Detect which cell encompasses the target text, then output its [x, y] center coordinate. 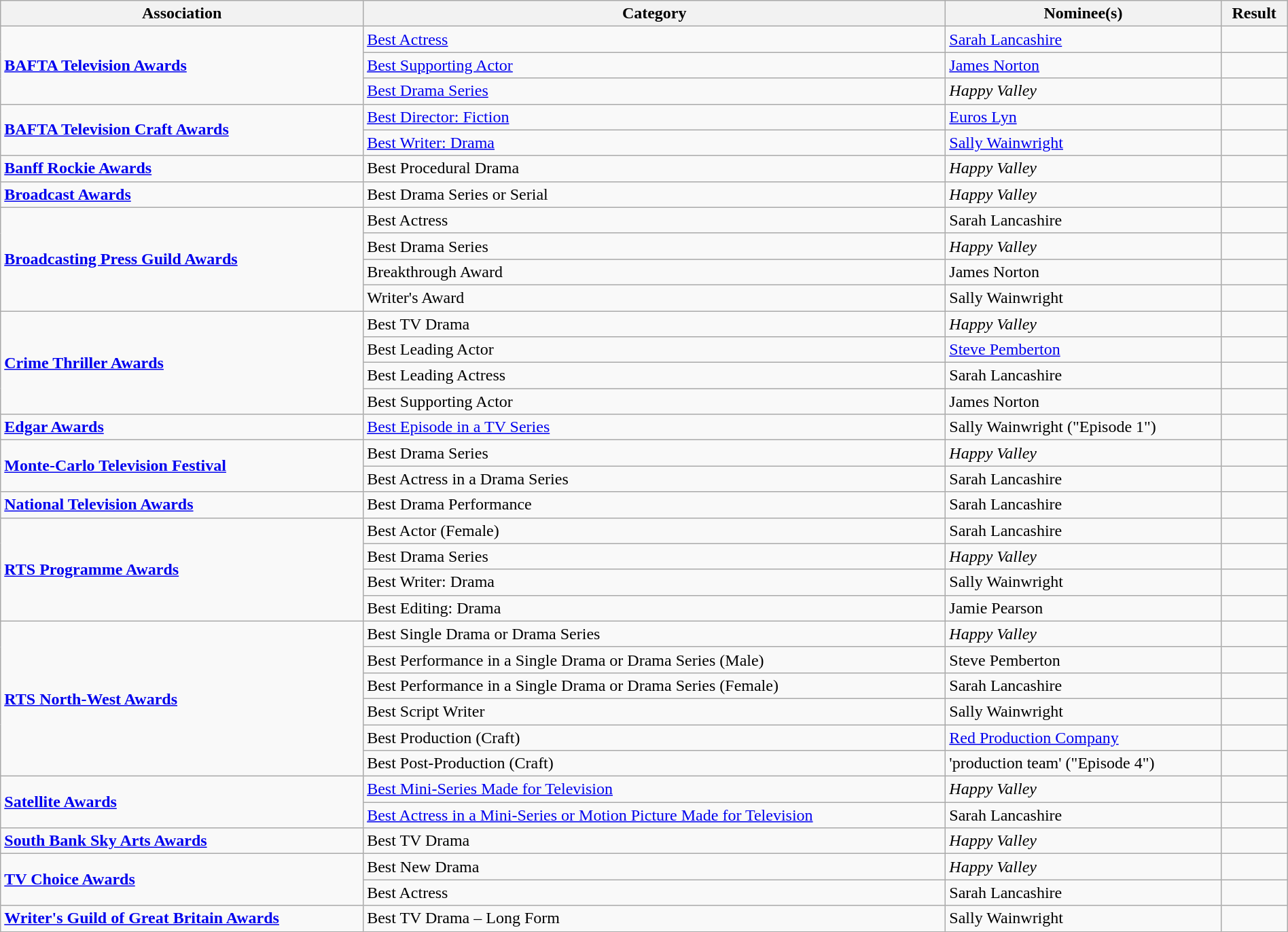
Result [1254, 14]
Euros Lyn [1083, 117]
Best Mini-Series Made for Television [655, 789]
Broadcast Awards [182, 194]
Nominee(s) [1083, 14]
Crime Thriller Awards [182, 363]
Best Drama Series or Serial [655, 194]
BAFTA Television Craft Awards [182, 130]
Best Performance in a Single Drama or Drama Series (Male) [655, 660]
RTS Programme Awards [182, 569]
Best Performance in a Single Drama or Drama Series (Female) [655, 685]
Monte-Carlo Television Festival [182, 466]
RTS North-West Awards [182, 698]
Best Leading Actor [655, 350]
Best Leading Actress [655, 376]
Best Editing: Drama [655, 608]
Red Production Company [1083, 737]
Best Single Drama or Drama Series [655, 634]
'production team' ("Episode 4") [1083, 764]
TV Choice Awards [182, 880]
Best Script Writer [655, 711]
Edgar Awards [182, 427]
Best Drama Performance [655, 505]
Category [655, 14]
South Bank Sky Arts Awards [182, 841]
Writer's Guild of Great Britain Awards [182, 918]
Best Production (Craft) [655, 737]
Best New Drama [655, 867]
Best Episode in a TV Series [655, 427]
Writer's Award [655, 298]
BAFTA Television Awards [182, 65]
Jamie Pearson [1083, 608]
Best Actress in a Drama Series [655, 479]
Breakthrough Award [655, 272]
Association [182, 14]
Best Actor (Female) [655, 531]
Best TV Drama – Long Form [655, 918]
Best Actress in a Mini-Series or Motion Picture Made for Television [655, 815]
Broadcasting Press Guild Awards [182, 259]
Banff Rockie Awards [182, 168]
Best Director: Fiction [655, 117]
National Television Awards [182, 505]
Best Post-Production (Craft) [655, 764]
Best Procedural Drama [655, 168]
Satellite Awards [182, 802]
Sally Wainwright ("Episode 1") [1083, 427]
